Identify which cell holds the provided text, then report its [x, y] central coordinate. 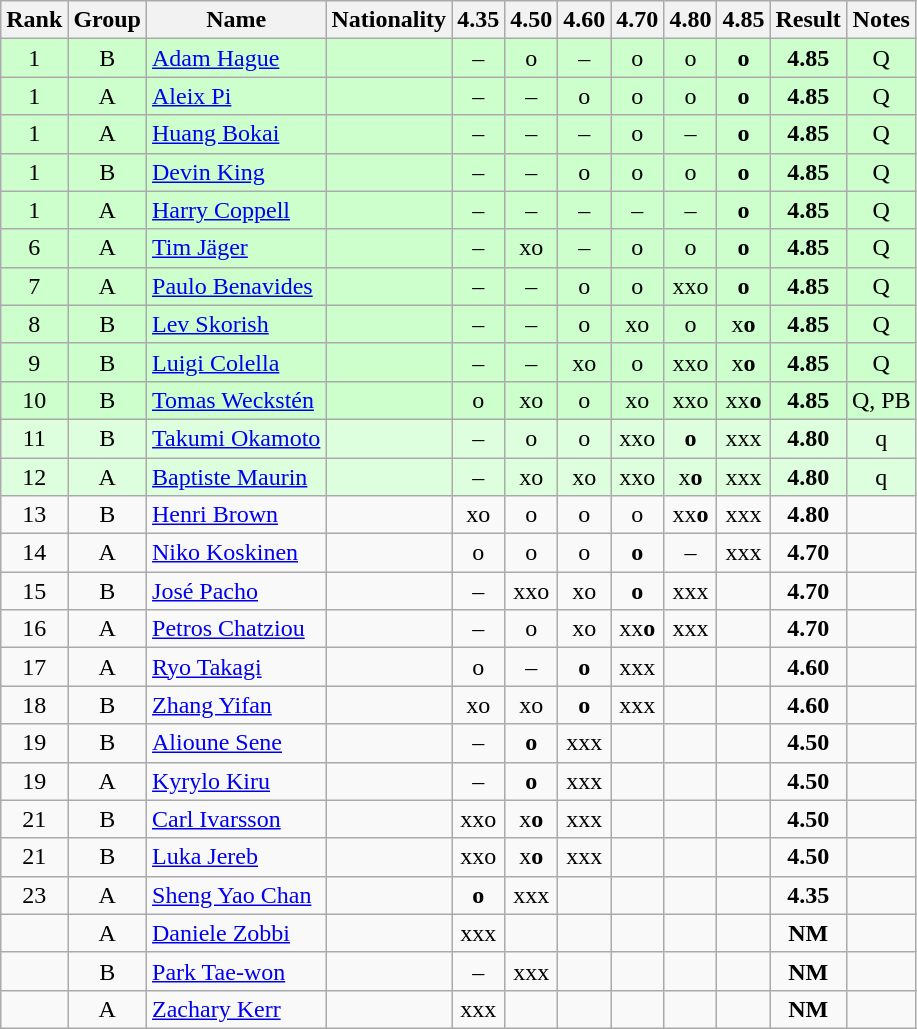
18 [34, 705]
Sheng Yao Chan [236, 895]
Luka Jereb [236, 857]
Name [236, 20]
Tomas Weckstén [236, 400]
Q, PB [881, 400]
Daniele Zobbi [236, 933]
Alioune Sene [236, 743]
Kyrylo Kiru [236, 781]
Notes [881, 20]
9 [34, 362]
16 [34, 629]
José Pacho [236, 591]
Huang Bokai [236, 134]
Petros Chatziou [236, 629]
Paulo Benavides [236, 286]
Baptiste Maurin [236, 477]
11 [34, 438]
23 [34, 895]
Rank [34, 20]
Carl Ivarsson [236, 819]
Devin King [236, 172]
Ryo Takagi [236, 667]
Adam Hague [236, 58]
Nationality [389, 20]
13 [34, 515]
14 [34, 553]
Park Tae-won [236, 971]
Tim Jäger [236, 248]
Result [808, 20]
Zhang Yifan [236, 705]
10 [34, 400]
6 [34, 248]
Harry Coppell [236, 210]
Takumi Okamoto [236, 438]
12 [34, 477]
Niko Koskinen [236, 553]
Luigi Colella [236, 362]
Zachary Kerr [236, 1009]
7 [34, 286]
15 [34, 591]
8 [34, 324]
Group [108, 20]
Henri Brown [236, 515]
Lev Skorish [236, 324]
17 [34, 667]
Aleix Pi [236, 96]
